Return the (X, Y) coordinate for the center point of the cell that contains the specified text.  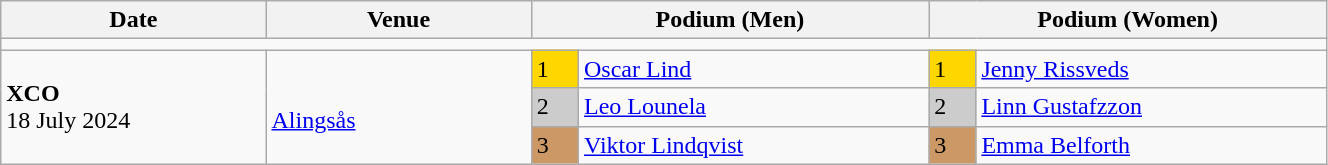
XCO 18 July 2024 (134, 107)
Viktor Lindqvist (754, 145)
Alingsås (398, 107)
Jenny Rissveds (1152, 69)
Venue (398, 20)
Podium (Women) (1128, 20)
Linn Gustafzzon (1152, 107)
Emma Belforth (1152, 145)
Leo Lounela (754, 107)
Date (134, 20)
Podium (Men) (730, 20)
Oscar Lind (754, 69)
